Extract the (X, Y) coordinate from the center of the cell holding the provided text.  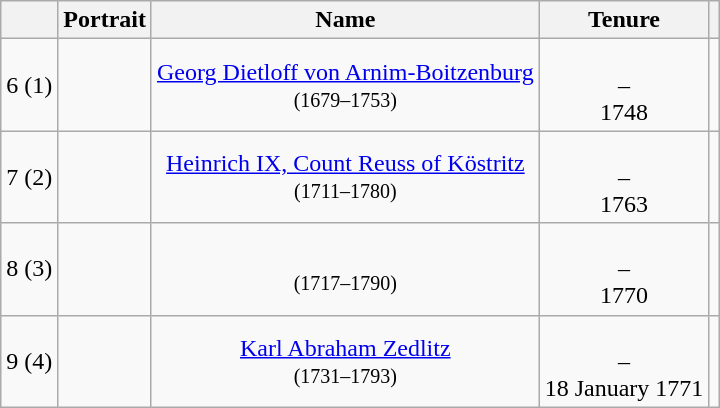
Karl Abraham Zedlitz(1731–1793) (345, 361)
9 (4) (30, 361)
–18 January 1771 (624, 361)
–1770 (624, 269)
8 (3) (30, 269)
(1717–1790) (345, 269)
Portrait (105, 20)
7 (2) (30, 177)
–1763 (624, 177)
Georg Dietloff von Arnim-Boitzenburg(1679–1753) (345, 85)
Name (345, 20)
6 (1) (30, 85)
–1748 (624, 85)
Heinrich IX, Count Reuss of Köstritz(1711–1780) (345, 177)
Tenure (624, 20)
